Provide the [x, y] coordinate of the cell's center where the given text is located.  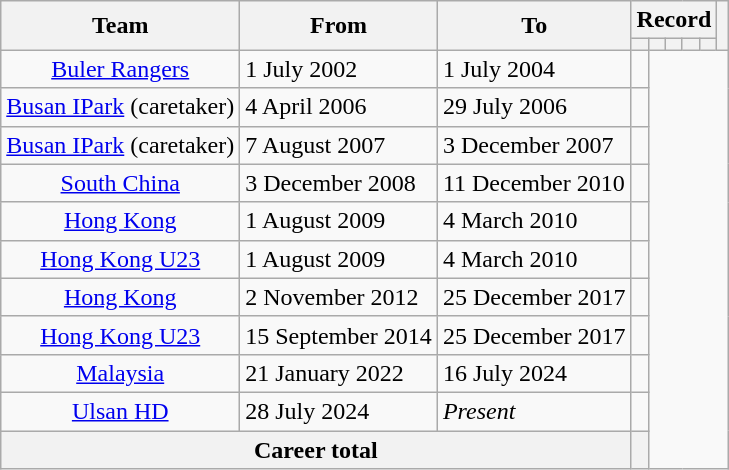
Team [120, 26]
11 December 2010 [534, 183]
3 December 2008 [339, 183]
Career total [316, 449]
4 April 2006 [339, 107]
To [534, 26]
Malaysia [120, 373]
1 July 2002 [339, 69]
From [339, 26]
21 January 2022 [339, 373]
1 July 2004 [534, 69]
Ulsan HD [120, 411]
South China [120, 183]
2 November 2012 [339, 297]
28 July 2024 [339, 411]
Present [534, 411]
Record [674, 20]
15 September 2014 [339, 335]
29 July 2006 [534, 107]
3 December 2007 [534, 145]
Buler Rangers [120, 69]
7 August 2007 [339, 145]
16 July 2024 [534, 373]
